Determine the (X, Y) coordinate at the center of the cell enclosing the given text.  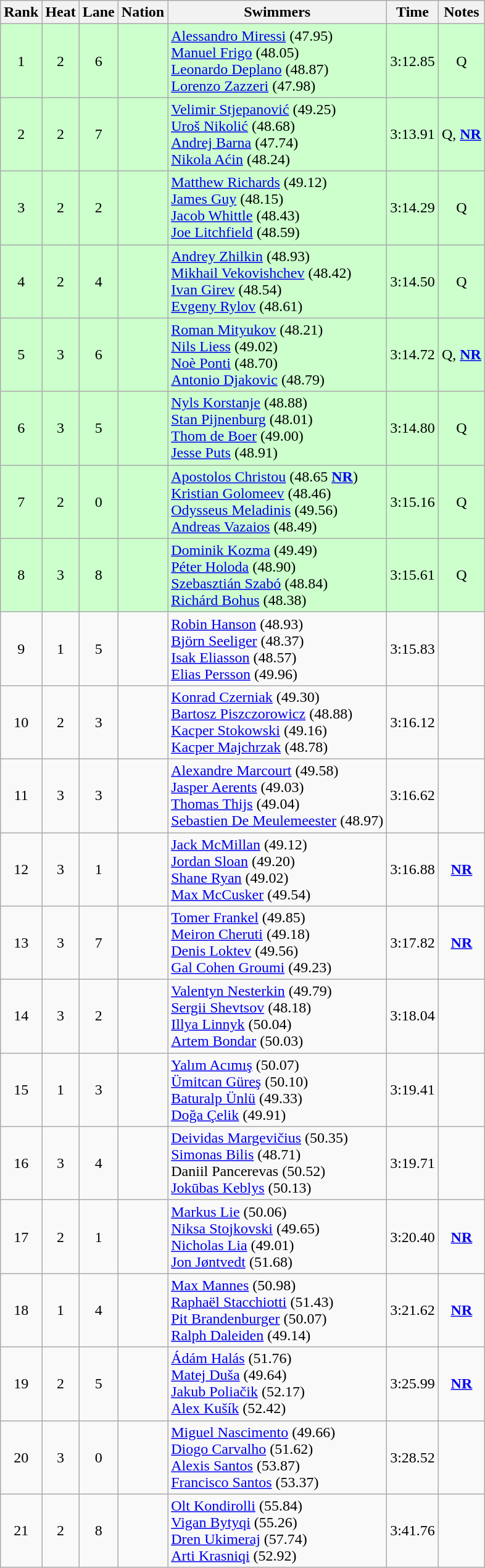
3:25.99 (413, 1384)
3:28.52 (413, 1457)
3:41.76 (413, 1531)
Roman Mityukov (48.21)Nils Liess (49.02)Noè Ponti (48.70)Antonio Djakovic (48.79) (278, 354)
Rank (21, 12)
16 (21, 1163)
Velimir Stjepanović (49.25)Uroš Nikolić (48.68)Andrej Barna (47.74)Nikola Aćin (48.24) (278, 135)
13 (21, 943)
3:18.04 (413, 1016)
Robin Hanson (48.93)Björn Seeliger (48.37)Isak Eliasson (48.57)Elias Persson (49.96) (278, 648)
Konrad Czerniak (49.30)Bartosz Piszczorowicz (48.88)Kacper Stokowski (49.16)Kacper Majchrzak (48.78) (278, 722)
3:16.12 (413, 722)
Matthew Richards (49.12)James Guy (48.15)Jacob Whittle (48.43)Joe Litchfield (48.59) (278, 207)
Heat (60, 12)
Max Mannes (50.98)Raphaël Stacchiotti (51.43)Pit Brandenburger (50.07)Ralph Daleiden (49.14) (278, 1310)
Lane (99, 12)
3:19.71 (413, 1163)
21 (21, 1531)
3:15.61 (413, 575)
3:20.40 (413, 1237)
Time (413, 12)
14 (21, 1016)
Alessandro Miressi (47.95)Manuel Frigo (48.05)Leonardo Deplano (48.87)Lorenzo Zazzeri (47.98) (278, 60)
17 (21, 1237)
Alexandre Marcourt (49.58)Jasper Aerents (49.03)Thomas Thijs (49.04)Sebastien De Meulemeester (48.97) (278, 795)
15 (21, 1090)
11 (21, 795)
3:13.91 (413, 135)
9 (21, 648)
3:21.62 (413, 1310)
Miguel Nascimento (49.66)Diogo Carvalho (51.62)Alexis Santos (53.87)Francisco Santos (53.37) (278, 1457)
3:17.82 (413, 943)
Swimmers (278, 12)
Olt Kondirolli (55.84)Vigan Bytyqi (55.26)Dren Ukimeraj (57.74)Arti Krasniqi (52.92) (278, 1531)
12 (21, 869)
3:19.41 (413, 1090)
Nation (143, 12)
Markus Lie (50.06)Niksa Stojkovski (49.65)Nicholas Lia (49.01)Jon Jøntvedt (51.68) (278, 1237)
Valentyn Nesterkin (49.79)Sergii Shevtsov (48.18)Illya Linnyk (50.04)Artem Bondar (50.03) (278, 1016)
20 (21, 1457)
Nyls Korstanje (48.88)Stan Pijnenburg (48.01)Thom de Boer (49.00)Jesse Puts (48.91) (278, 428)
3:14.29 (413, 207)
Yalım Acımış (50.07)Ümitcan Güreş (50.10)Baturalp Ünlü (49.33)Doğa Çelik (49.91) (278, 1090)
Notes (462, 12)
Jack McMillan (49.12)Jordan Sloan (49.20)Shane Ryan (49.02)Max McCusker (49.54) (278, 869)
3:16.88 (413, 869)
3:15.83 (413, 648)
Ádám Halás (51.76)Matej Duša (49.64)Jakub Poliačik (52.17)Alex Kušík (52.42) (278, 1384)
3:16.62 (413, 795)
19 (21, 1384)
10 (21, 722)
3:12.85 (413, 60)
18 (21, 1310)
3:15.16 (413, 501)
3:14.80 (413, 428)
3:14.50 (413, 281)
Dominik Kozma (49.49)Péter Holoda (48.90)Szebasztián Szabó (48.84)Richárd Bohus (48.38) (278, 575)
Tomer Frankel (49.85)Meiron Cheruti (49.18)Denis Loktev (49.56)Gal Cohen Groumi (49.23) (278, 943)
Andrey Zhilkin (48.93)Mikhail Vekovishchev (48.42)Ivan Girev (48.54)Evgeny Rylov (48.61) (278, 281)
Apostolos Christou (48.65 NR)Kristian Golomeev (48.46)Odysseus Meladinis (49.56)Andreas Vazaios (48.49) (278, 501)
Deividas Margevičius (50.35)Simonas Bilis (48.71)Daniil Pancerevas (50.52)Jokūbas Keblys (50.13) (278, 1163)
3:14.72 (413, 354)
